Capture the cell that displays the provided text and extract its (x, y) central coordinate. 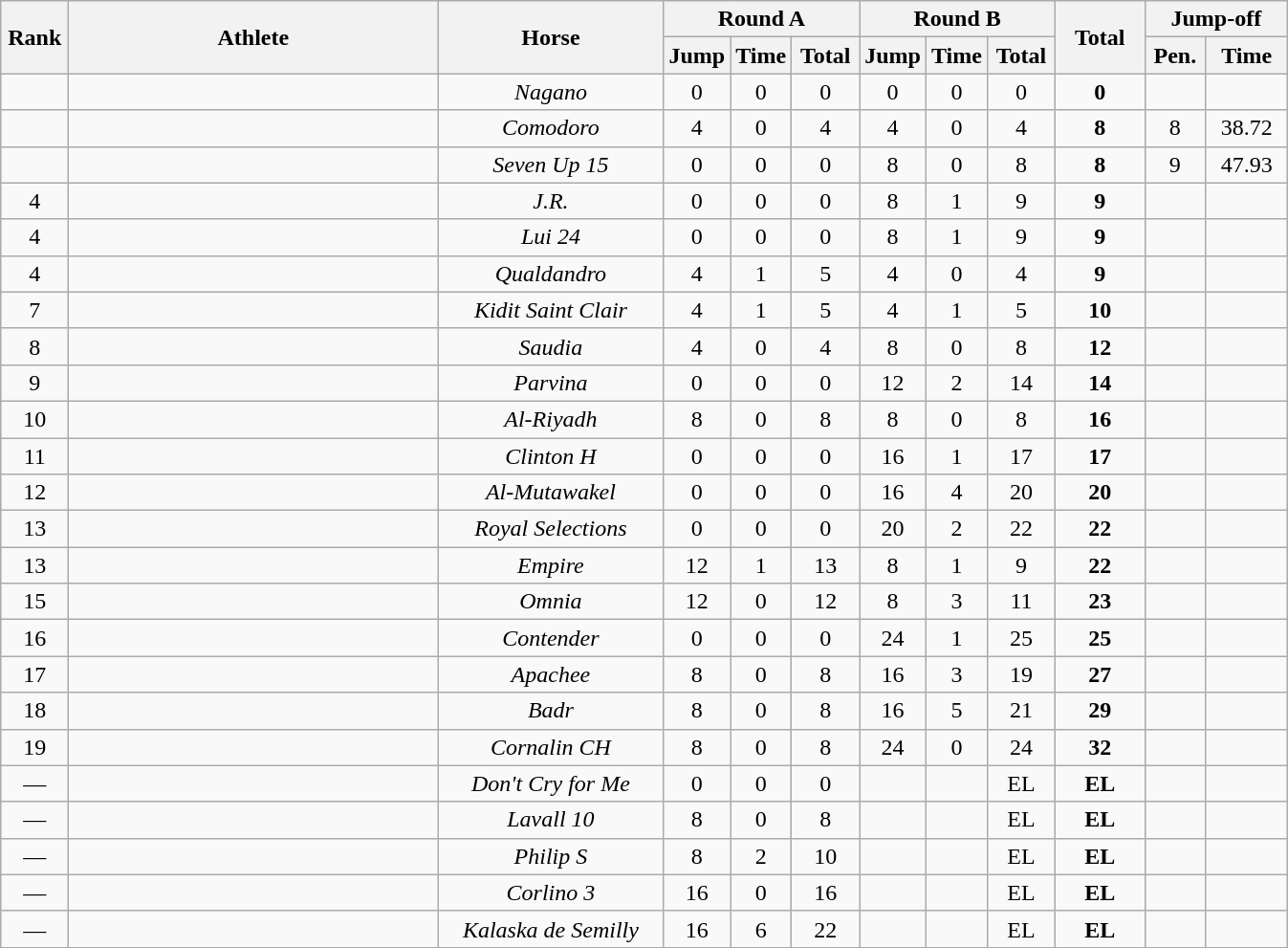
Don't Cry for Me (551, 783)
Seven Up 15 (551, 165)
15 (34, 602)
Qualdandro (551, 274)
23 (1100, 602)
J.R. (551, 201)
Rank (34, 37)
Pen. (1175, 55)
7 (34, 310)
Contender (551, 638)
Athlete (253, 37)
Badr (551, 711)
32 (1100, 747)
Saudia (551, 346)
Jump-off (1216, 19)
Clinton H (551, 456)
Round A (761, 19)
Kidit Saint Clair (551, 310)
Al-Riyadh (551, 419)
21 (1021, 711)
27 (1100, 674)
Cornalin CH (551, 747)
47.93 (1247, 165)
Al-Mutawakel (551, 493)
Empire (551, 565)
38.72 (1247, 128)
6 (761, 929)
Round B (958, 19)
Kalaska de Semilly (551, 929)
Lui 24 (551, 237)
Nagano (551, 92)
Apachee (551, 674)
Horse (551, 37)
18 (34, 711)
Comodoro (551, 128)
Royal Selections (551, 529)
29 (1100, 711)
Lavall 10 (551, 820)
Omnia (551, 602)
Philip S (551, 856)
Parvina (551, 383)
Corlino 3 (551, 893)
